Return the [X, Y] coordinate for the center point of the cell that contains the specified text.  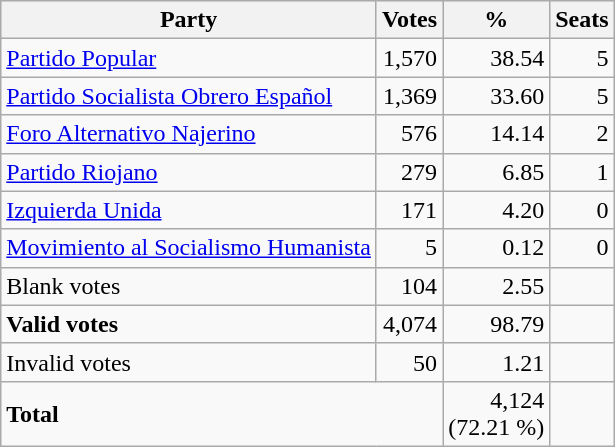
6.85 [496, 172]
14.14 [496, 134]
38.54 [496, 58]
Movimiento al Socialismo Humanista [189, 248]
98.79 [496, 324]
171 [409, 210]
% [496, 20]
Blank votes [189, 286]
4,074 [409, 324]
Foro Alternativo Najerino [189, 134]
1 [582, 172]
Partido Popular [189, 58]
576 [409, 134]
4,124(72.21 %) [496, 414]
50 [409, 362]
0.12 [496, 248]
1.21 [496, 362]
33.60 [496, 96]
Izquierda Unida [189, 210]
Party [189, 20]
Valid votes [189, 324]
Seats [582, 20]
2 [582, 134]
2.55 [496, 286]
Partido Riojano [189, 172]
4.20 [496, 210]
Total [222, 414]
1,369 [409, 96]
Partido Socialista Obrero Español [189, 96]
Invalid votes [189, 362]
104 [409, 286]
1,570 [409, 58]
Votes [409, 20]
279 [409, 172]
